Identify which cell holds the provided text, then report its (x, y) central coordinate. 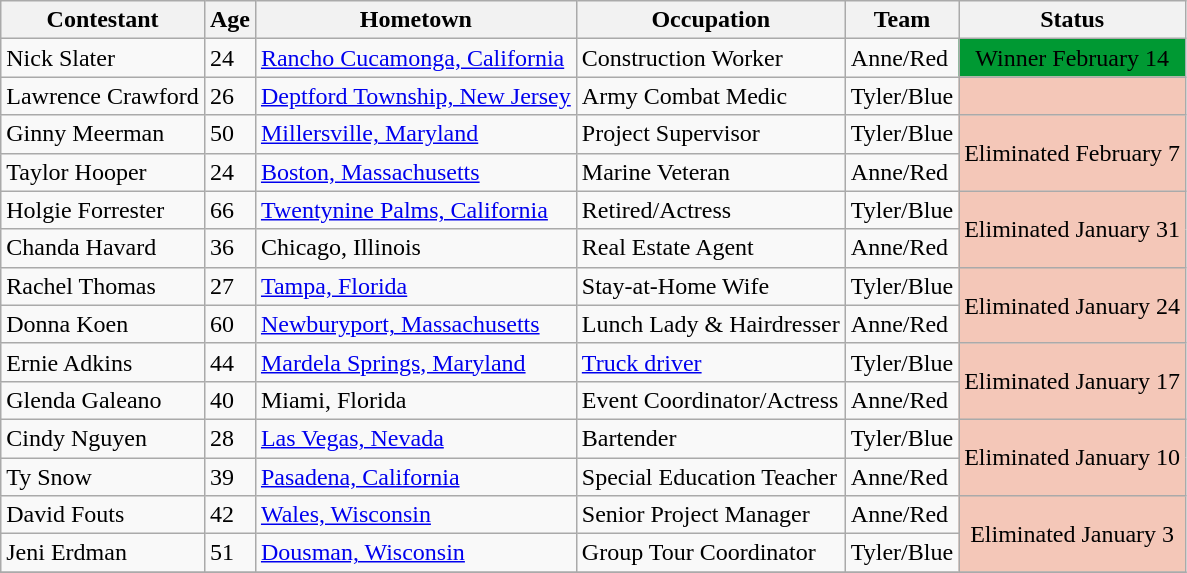
Army Combat Medic (710, 96)
Stay-at-Home Wife (710, 286)
50 (230, 134)
David Fouts (103, 515)
Rachel Thomas (103, 286)
28 (230, 438)
Eliminated January 3 (1072, 534)
Real Estate Agent (710, 248)
Tampa, Florida (416, 286)
Deptford Township, New Jersey (416, 96)
51 (230, 553)
42 (230, 515)
Twentynine Palms, California (416, 210)
Lawrence Crawford (103, 96)
Holgie Forrester (103, 210)
Eliminated January 31 (1072, 229)
Miami, Florida (416, 400)
Team (902, 20)
Glenda Galeano (103, 400)
Ernie Adkins (103, 362)
Boston, Massachusetts (416, 172)
Taylor Hooper (103, 172)
Eliminated January 10 (1072, 457)
Mardela Springs, Maryland (416, 362)
36 (230, 248)
Contestant (103, 20)
Wales, Wisconsin (416, 515)
27 (230, 286)
Special Education Teacher (710, 477)
Winner February 14 (1072, 58)
Las Vegas, Nevada (416, 438)
Millersville, Maryland (416, 134)
Ginny Meerman (103, 134)
Retired/Actress (710, 210)
Jeni Erdman (103, 553)
Bartender (710, 438)
Event Coordinator/Actress (710, 400)
Group Tour Coordinator (710, 553)
40 (230, 400)
Senior Project Manager (710, 515)
Marine Veteran (710, 172)
Rancho Cucamonga, California (416, 58)
Status (1072, 20)
Nick Slater (103, 58)
Cindy Nguyen (103, 438)
Lunch Lady & Hairdresser (710, 324)
Eliminated January 17 (1072, 381)
26 (230, 96)
Chanda Havard (103, 248)
Donna Koen (103, 324)
66 (230, 210)
Hometown (416, 20)
Eliminated February 7 (1072, 153)
Project Supervisor (710, 134)
44 (230, 362)
Chicago, Illinois (416, 248)
Occupation (710, 20)
60 (230, 324)
Construction Worker (710, 58)
39 (230, 477)
Age (230, 20)
Ty Snow (103, 477)
Dousman, Wisconsin (416, 553)
Truck driver (710, 362)
Newburyport, Massachusetts (416, 324)
Pasadena, California (416, 477)
Eliminated January 24 (1072, 305)
